Extract the [X, Y] coordinate from the center of the cell holding the provided text.  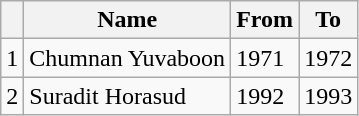
1992 [265, 96]
1971 [265, 58]
1 [12, 58]
1993 [328, 96]
1972 [328, 58]
From [265, 20]
To [328, 20]
Chumnan Yuvaboon [128, 58]
2 [12, 96]
Suradit Horasud [128, 96]
Name [128, 20]
